Determine the (X, Y) coordinate at the center of the cell enclosing the given text.  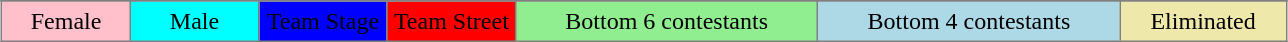
Male (194, 21)
Bottom 6 contestants (667, 21)
Female (66, 21)
Team Street (451, 21)
Team Stage (323, 21)
Bottom 4 contestants (969, 21)
Eliminated (1203, 21)
